Search for the cell housing the specified text and yield its [x, y] center coordinate. 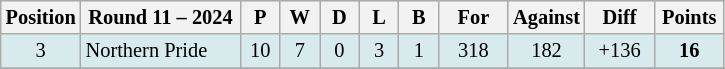
B [419, 17]
Position [41, 17]
1 [419, 51]
Points [689, 17]
10 [260, 51]
L [379, 17]
Northern Pride [161, 51]
16 [689, 51]
Diff [620, 17]
Against [546, 17]
For [474, 17]
7 [300, 51]
P [260, 17]
Round 11 – 2024 [161, 17]
0 [340, 51]
D [340, 17]
W [300, 17]
318 [474, 51]
+136 [620, 51]
182 [546, 51]
